Extract the [x, y] coordinate from the center of the cell holding the provided text.  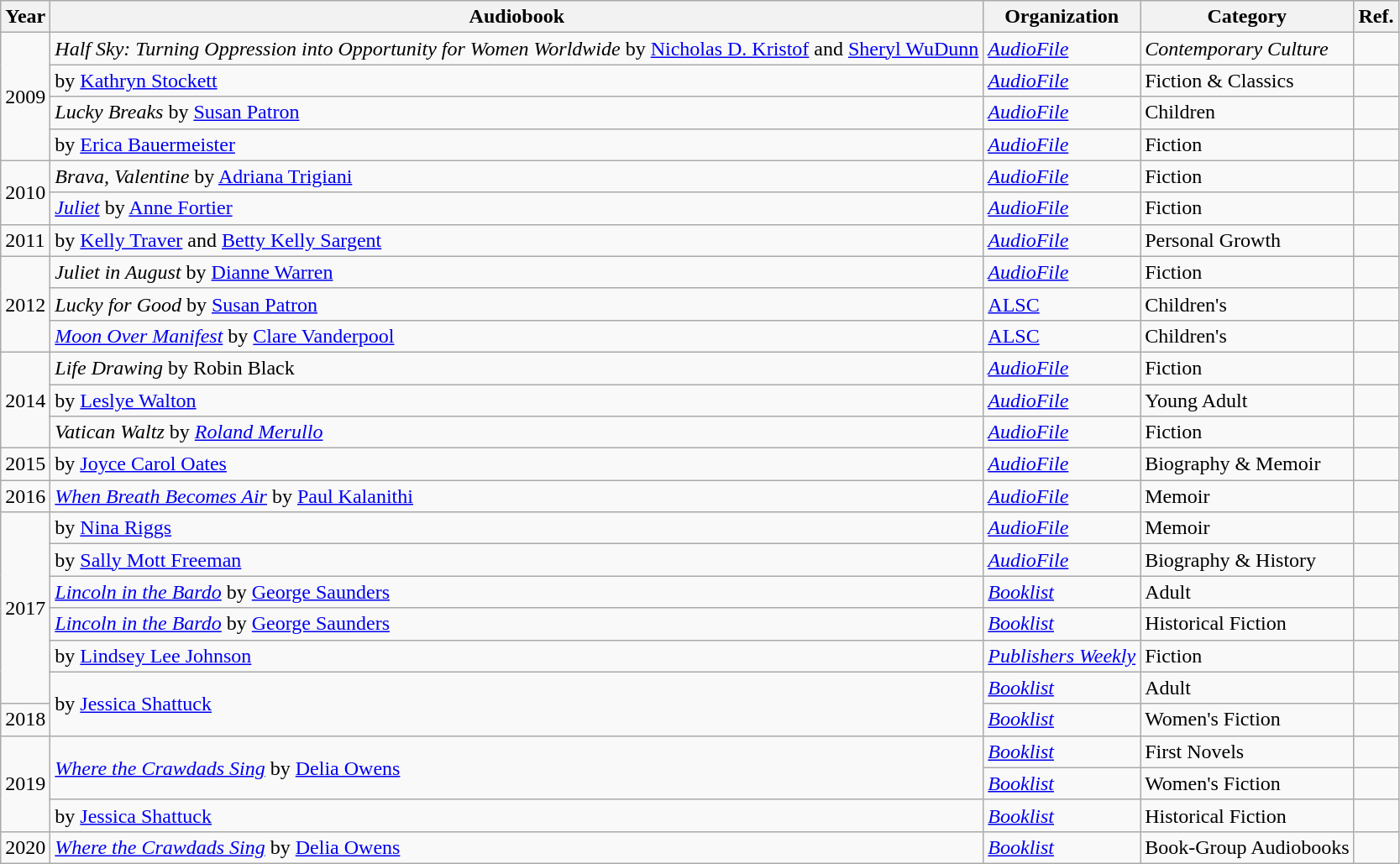
by Kelly Traver and Betty Kelly Sargent [517, 240]
by Sally Mott Freeman [517, 560]
Children [1247, 113]
2017 [25, 608]
Fiction & Classics [1247, 81]
by Kathryn Stockett [517, 81]
2009 [25, 97]
Ref. [1376, 17]
Audiobook [517, 17]
by Nina Riggs [517, 528]
Biography & History [1247, 560]
by Leslye Walton [517, 401]
Life Drawing by Robin Black [517, 368]
2016 [25, 496]
Brava, Valentine by Adriana Trigiani [517, 176]
Moon Over Manifest by Clare Vanderpool [517, 336]
Biography & Memoir [1247, 464]
Juliet in August by Dianne Warren [517, 272]
Contemporary Culture [1247, 49]
2019 [25, 783]
2011 [25, 240]
Personal Growth [1247, 240]
When Breath Becomes Air by Paul Kalanithi [517, 496]
Category [1247, 17]
Year [25, 17]
2014 [25, 400]
by Joyce Carol Oates [517, 464]
Half Sky: Turning Oppression into Opportunity for Women Worldwide by Nicholas D. Kristof and Sheryl WuDunn [517, 49]
Book-Group Audiobooks [1247, 847]
by Lindsey Lee Johnson [517, 656]
2010 [25, 192]
Organization [1062, 17]
Juliet by Anne Fortier [517, 208]
2012 [25, 304]
2015 [25, 464]
Lucky for Good by Susan Patron [517, 304]
2018 [25, 720]
First Novels [1247, 751]
by Erica Bauermeister [517, 144]
Young Adult [1247, 401]
Lucky Breaks by Susan Patron [517, 113]
Publishers Weekly [1062, 656]
2020 [25, 847]
Vatican Waltz by Roland Merullo [517, 432]
